Pinpoint the cell where the given text exists, returning its (X, Y) midpoint coordinate. 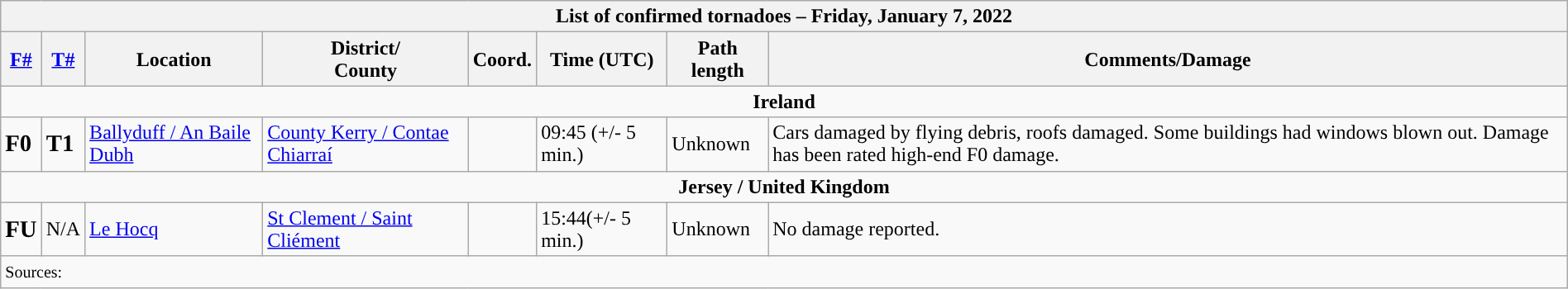
F0 (22, 144)
Jersey / United Kingdom (784, 187)
St Clement / Saint Cliément (366, 230)
Cars damaged by flying debris, roofs damaged. Some buildings had windows blown out. Damage has been rated high-end F0 damage. (1168, 144)
Location (174, 59)
15:44(+/- 5 min.) (602, 230)
List of confirmed tornadoes – Friday, January 7, 2022 (784, 17)
Comments/Damage (1168, 59)
Ballyduff / An Baile Dubh (174, 144)
FU (22, 230)
F# (22, 59)
Le Hocq (174, 230)
Ireland (784, 102)
Time (UTC) (602, 59)
T1 (63, 144)
Path length (718, 59)
County Kerry / Contae Chiarraí (366, 144)
No damage reported. (1168, 230)
Sources: (784, 272)
Coord. (502, 59)
District/County (366, 59)
N/A (63, 230)
T# (63, 59)
09:45 (+/- 5 min.) (602, 144)
